Return (X, Y) of the center of cell containing provided text 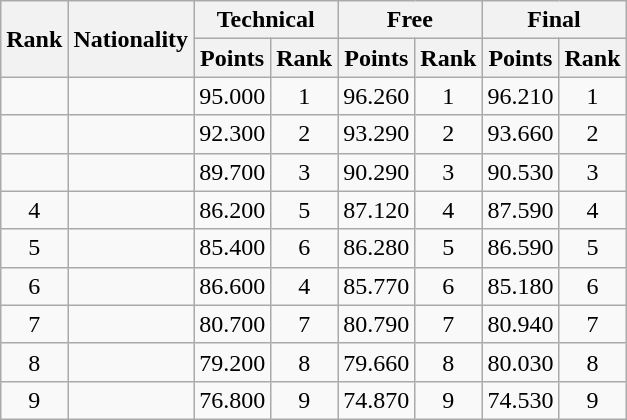
85.180 (520, 286)
86.590 (520, 248)
87.120 (376, 210)
80.940 (520, 324)
86.600 (232, 286)
80.030 (520, 362)
85.400 (232, 248)
93.660 (520, 134)
96.260 (376, 96)
92.300 (232, 134)
74.870 (376, 400)
86.280 (376, 248)
80.790 (376, 324)
90.290 (376, 172)
76.800 (232, 400)
87.590 (520, 210)
96.210 (520, 96)
79.660 (376, 362)
80.700 (232, 324)
86.200 (232, 210)
93.290 (376, 134)
Technical (266, 20)
95.000 (232, 96)
79.200 (232, 362)
74.530 (520, 400)
89.700 (232, 172)
85.770 (376, 286)
Final (554, 20)
Nationality (131, 39)
90.530 (520, 172)
Free (410, 20)
